For the text-containing cell, return its midpoint in [X, Y] coordinate format. 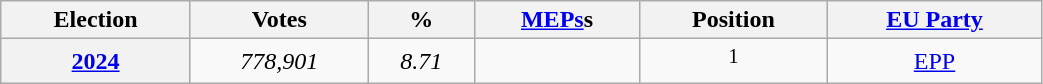
MEPss [557, 20]
8.71 [421, 62]
Position [734, 20]
1 [734, 62]
EPP [934, 62]
Votes [279, 20]
EU Party [934, 20]
% [421, 20]
Election [96, 20]
2024 [96, 62]
778,901 [279, 62]
